Capture the cell that displays the provided text and extract its [x, y] central coordinate. 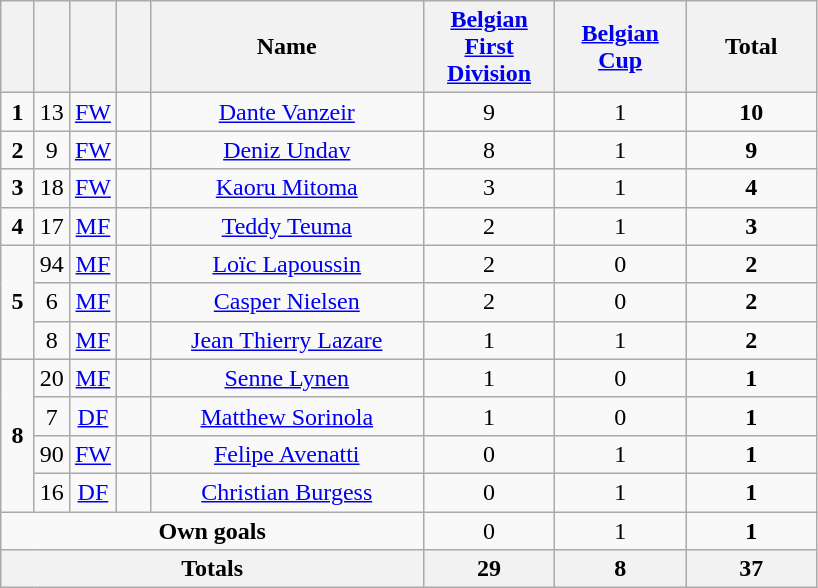
Jean Thierry Lazare [287, 340]
5 [18, 302]
Dante Vanzeir [287, 112]
Casper Nielsen [287, 302]
10 [752, 112]
Belgian Cup [620, 47]
29 [490, 569]
20 [52, 378]
Own goals [212, 531]
37 [752, 569]
Teddy Teuma [287, 226]
Belgian First Division [490, 47]
Totals [212, 569]
7 [52, 416]
Name [287, 47]
6 [52, 302]
17 [52, 226]
Christian Burgess [287, 492]
94 [52, 264]
Kaoru Mitoma [287, 188]
Senne Lynen [287, 378]
Matthew Sorinola [287, 416]
Loïc Lapoussin [287, 264]
Deniz Undav [287, 150]
18 [52, 188]
16 [52, 492]
13 [52, 112]
90 [52, 454]
Felipe Avenatti [287, 454]
Total [752, 47]
